For the text-containing cell, return its midpoint in (X, Y) coordinate format. 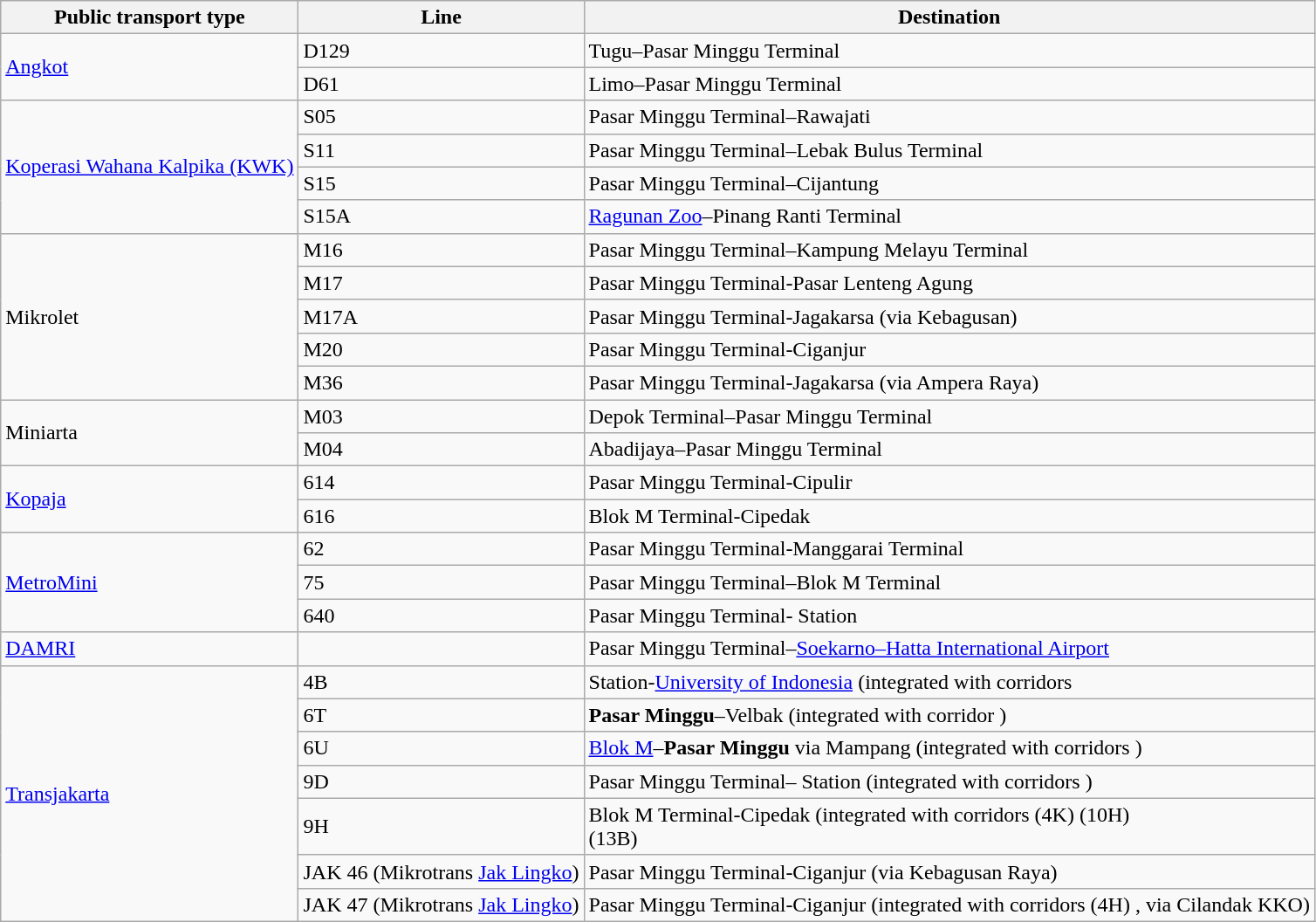
Pasar Minggu Terminal–Soekarno–Hatta International Airport (949, 649)
640 (442, 616)
Pasar Minggu Terminal–Cijantung (949, 183)
Miniarta (150, 433)
Public transport type (150, 17)
Pasar Minggu Terminal–Rawajati (949, 117)
Tugu–Pasar Minggu Terminal (949, 51)
MetroMini (150, 582)
Pasar Minggu Terminal–Blok M Terminal (949, 582)
Pasar Minggu Terminal-Jagakarsa (via Ampera Raya) (949, 382)
Kopaja (150, 499)
Transjakarta (150, 793)
Line (442, 17)
S15A (442, 217)
Depok Terminal–Pasar Minggu Terminal (949, 416)
9H (442, 826)
M16 (442, 250)
4B (442, 682)
Pasar Minggu Terminal-Ciganjur (integrated with corridors (4H) , via Cilandak KKO) (949, 905)
614 (442, 483)
S11 (442, 150)
Ragunan Zoo–Pinang Ranti Terminal (949, 217)
Pasar Minggu Terminal-Cipulir (949, 483)
M20 (442, 349)
Destination (949, 17)
D129 (442, 51)
Pasar Minggu Terminal-Ciganjur (949, 349)
S05 (442, 117)
Station-University of Indonesia (integrated with corridors (949, 682)
Blok M Terminal-Cipedak (949, 516)
Limo–Pasar Minggu Terminal (949, 84)
6T (442, 715)
JAK 46 (Mikrotrans Jak Lingko) (442, 871)
M17A (442, 316)
JAK 47 (Mikrotrans Jak Lingko) (442, 905)
62 (442, 549)
Blok M Terminal-Cipedak (integrated with corridors (4K) (10H) (13B) (949, 826)
M03 (442, 416)
S15 (442, 183)
Pasar Minggu Terminal-Jagakarsa (via Kebagusan) (949, 316)
Pasar Minggu Terminal-Manggarai Terminal (949, 549)
DAMRI (150, 649)
M17 (442, 283)
Mikrolet (150, 316)
M04 (442, 450)
Pasar Minggu Terminal-Pasar Lenteng Agung (949, 283)
75 (442, 582)
616 (442, 516)
Abadijaya–Pasar Minggu Terminal (949, 450)
Angkot (150, 67)
Pasar Minggu Terminal– Station (integrated with corridors ) (949, 781)
Pasar Minggu Terminal-Ciganjur (via Kebagusan Raya) (949, 871)
Koperasi Wahana Kalpika (KWK) (150, 167)
Pasar Minggu Terminal- Station (949, 616)
D61 (442, 84)
6U (442, 748)
Pasar Minggu Terminal–Kampung Melayu Terminal (949, 250)
M36 (442, 382)
Pasar Minggu Terminal–Lebak Bulus Terminal (949, 150)
Pasar Minggu–Velbak (integrated with corridor ) (949, 715)
Blok M–Pasar Minggu via Mampang (integrated with corridors ) (949, 748)
9D (442, 781)
